Extract the (x, y) coordinate from the center of the cell holding the provided text.  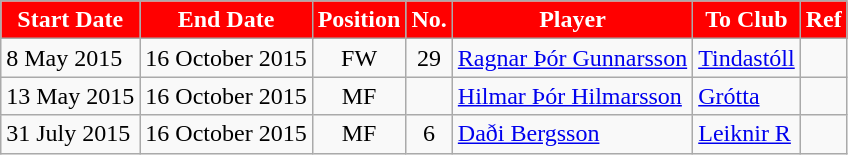
29 (429, 58)
Tindastóll (747, 58)
FW (359, 58)
Daði Bergsson (572, 134)
6 (429, 134)
Position (359, 20)
8 May 2015 (70, 58)
31 July 2015 (70, 134)
Grótta (747, 96)
13 May 2015 (70, 96)
Leiknir R (747, 134)
Player (572, 20)
No. (429, 20)
Ragnar Þór Gunnarsson (572, 58)
Hilmar Þór Hilmarsson (572, 96)
End Date (226, 20)
Ref (824, 20)
Start Date (70, 20)
To Club (747, 20)
